Locate the cell with the specified text and output its (X, Y) center coordinate. 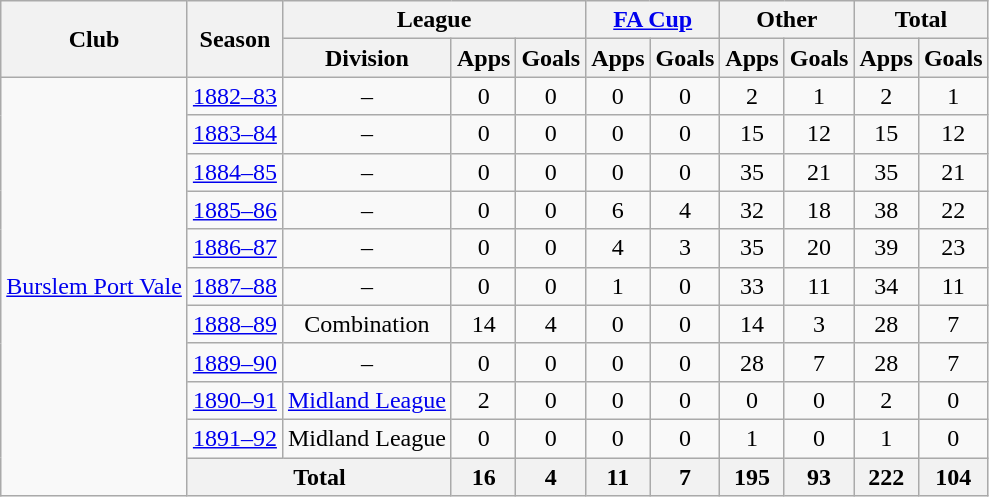
93 (819, 477)
34 (886, 286)
20 (819, 248)
1888–89 (234, 324)
222 (886, 477)
1882–83 (234, 96)
FA Cup (653, 20)
Season (234, 39)
Burslem Port Vale (94, 286)
1886–87 (234, 248)
Division (366, 58)
1884–85 (234, 172)
33 (752, 286)
6 (618, 210)
Combination (366, 324)
League (434, 20)
1885–86 (234, 210)
18 (819, 210)
1889–90 (234, 362)
195 (752, 477)
1890–91 (234, 400)
38 (886, 210)
1887–88 (234, 286)
16 (483, 477)
22 (953, 210)
23 (953, 248)
104 (953, 477)
39 (886, 248)
1891–92 (234, 438)
Club (94, 39)
32 (752, 210)
Other (787, 20)
1883–84 (234, 134)
